Provide the [X, Y] coordinate of the cell's center where the given text is located.  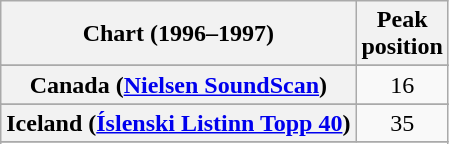
35 [402, 123]
16 [402, 85]
Canada (Nielsen SoundScan) [178, 85]
Peakposition [402, 34]
Chart (1996–1997) [178, 34]
Iceland (Íslenski Listinn Topp 40) [178, 123]
